For the text-containing cell, return its midpoint in [x, y] coordinate format. 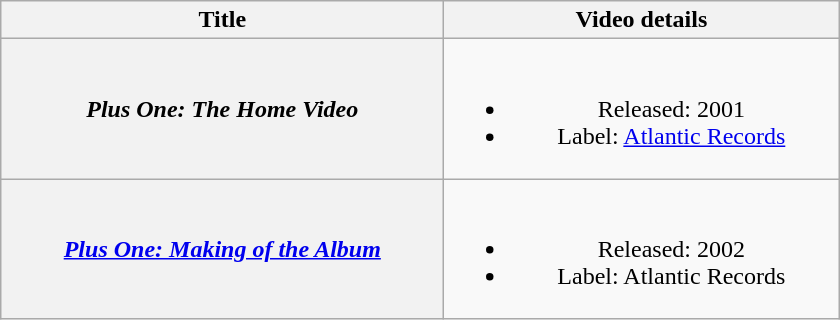
Released: 2002Label: Atlantic Records [642, 249]
Released: 2001Label: Atlantic Records [642, 109]
Plus One: Making of the Album [222, 249]
Plus One: The Home Video [222, 109]
Video details [642, 20]
Title [222, 20]
